From the cell containing the given text, extract its center point as (X, Y) coordinate. 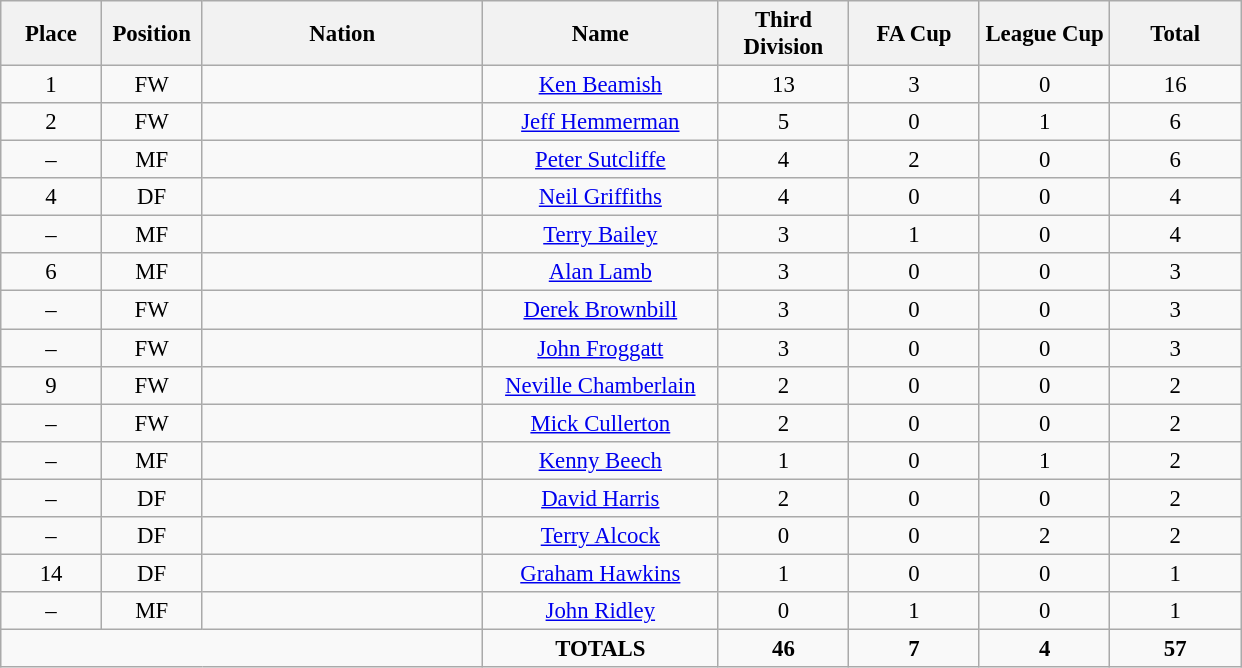
13 (784, 85)
Jeff Hemmerman (601, 122)
46 (784, 648)
Place (52, 34)
7 (914, 648)
Third Division (784, 34)
5 (784, 122)
Graham Hawkins (601, 573)
Derek Brownbill (601, 310)
Peter Sutcliffe (601, 160)
TOTALS (601, 648)
League Cup (1044, 34)
David Harris (601, 498)
Neil Griffiths (601, 197)
9 (52, 385)
Neville Chamberlain (601, 385)
Ken Beamish (601, 85)
Mick Cullerton (601, 423)
Terry Bailey (601, 235)
14 (52, 573)
Kenny Beech (601, 460)
Name (601, 34)
16 (1176, 85)
Alan Lamb (601, 273)
57 (1176, 648)
Nation (342, 34)
Position (152, 34)
John Ridley (601, 611)
Total (1176, 34)
Terry Alcock (601, 536)
John Froggatt (601, 348)
FA Cup (914, 34)
